Find where the given text appears and provide that cell's center as [X, Y] coordinate. 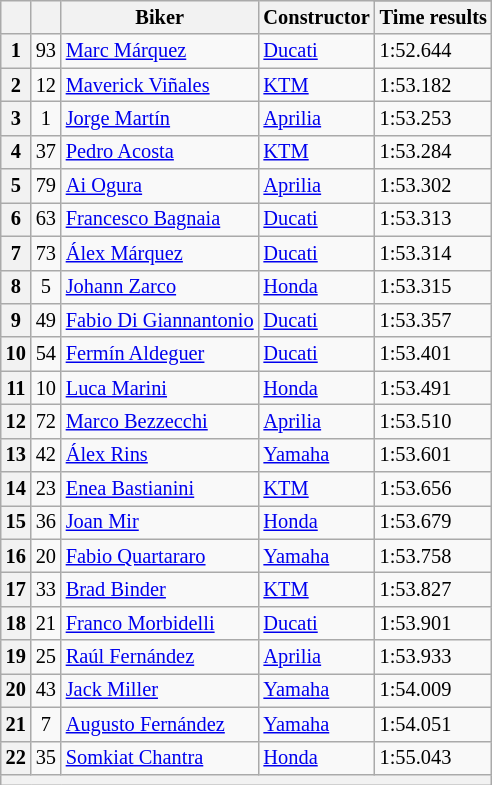
1:53.679 [434, 522]
1:53.315 [434, 287]
Joan Mir [160, 522]
16 [16, 556]
Fermín Aldeguer [160, 354]
1:53.401 [434, 354]
Somkiat Chantra [160, 758]
18 [16, 623]
9 [16, 320]
Luca Marini [160, 388]
1:53.314 [434, 253]
Fabio Quartararo [160, 556]
Franco Morbidelli [160, 623]
1:53.491 [434, 388]
2 [16, 85]
15 [16, 522]
1:53.601 [434, 455]
36 [46, 522]
1:53.510 [434, 421]
Constructor [317, 17]
1:53.284 [434, 152]
Marc Márquez [160, 51]
Raúl Fernández [160, 657]
17 [16, 589]
1:53.656 [434, 489]
Time results [434, 17]
25 [46, 657]
42 [46, 455]
Biker [160, 17]
8 [16, 287]
49 [46, 320]
79 [46, 186]
Fabio Di Giannantonio [160, 320]
23 [46, 489]
Álex Rins [160, 455]
1:53.901 [434, 623]
Ai Ogura [160, 186]
Jack Miller [160, 690]
Francesco Bagnaia [160, 219]
1:53.302 [434, 186]
6 [16, 219]
19 [16, 657]
22 [16, 758]
Jorge Martín [160, 118]
14 [16, 489]
13 [16, 455]
Johann Zarco [160, 287]
Pedro Acosta [160, 152]
1:53.357 [434, 320]
37 [46, 152]
1:53.758 [434, 556]
1:53.827 [434, 589]
Álex Márquez [160, 253]
93 [46, 51]
1:54.051 [434, 724]
54 [46, 354]
1:53.253 [434, 118]
4 [16, 152]
Marco Bezzecchi [160, 421]
Augusto Fernández [160, 724]
63 [46, 219]
3 [16, 118]
Maverick Viñales [160, 85]
35 [46, 758]
1:52.644 [434, 51]
Brad Binder [160, 589]
73 [46, 253]
1:53.933 [434, 657]
33 [46, 589]
Enea Bastianini [160, 489]
1:53.313 [434, 219]
43 [46, 690]
72 [46, 421]
1:54.009 [434, 690]
11 [16, 388]
1:55.043 [434, 758]
1:53.182 [434, 85]
